Return (X, Y) of the center of cell containing provided text 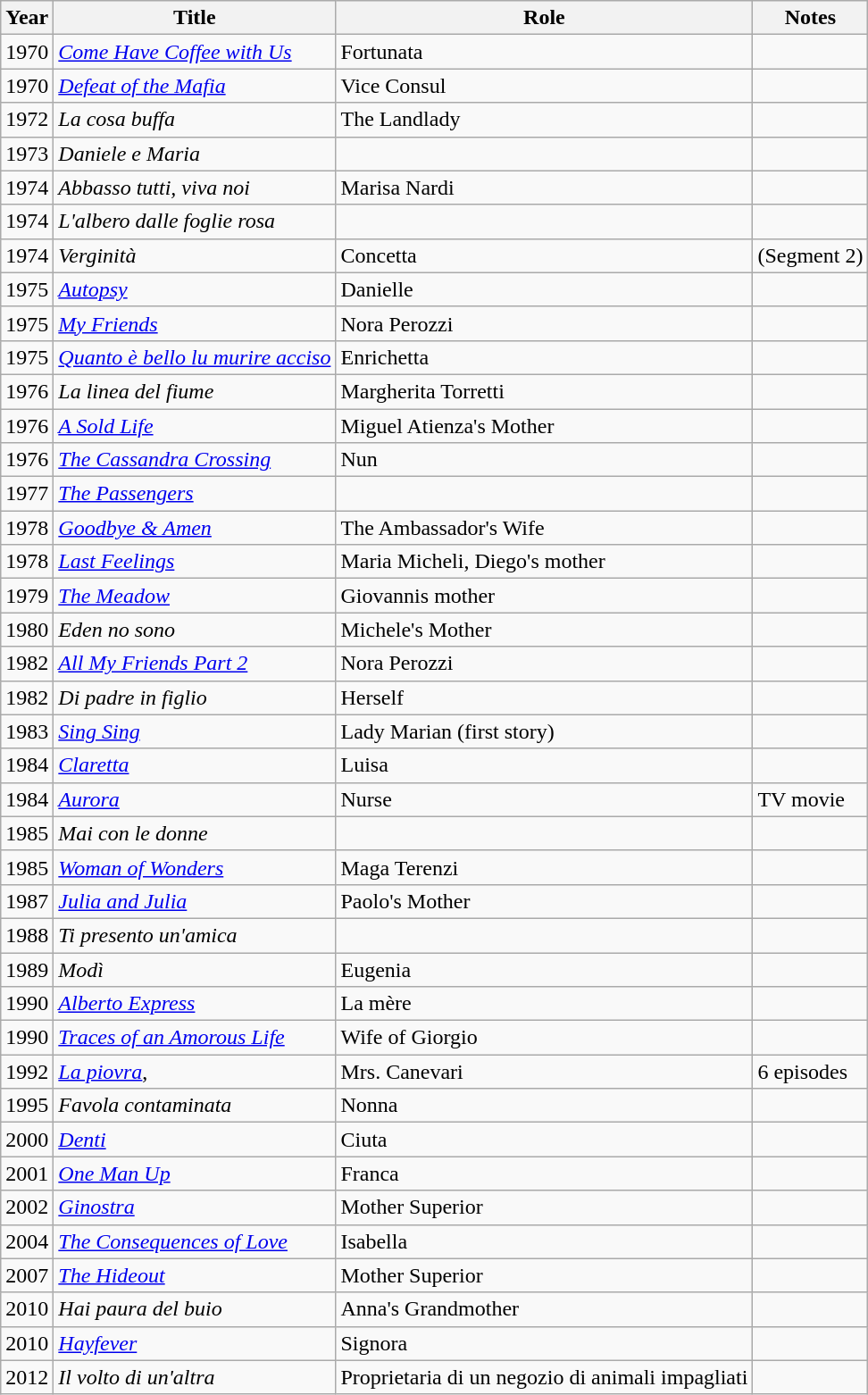
One Man Up (195, 1174)
Concetta (545, 255)
L'albero dalle foglie rosa (195, 221)
Enrichetta (545, 357)
La piovra, (195, 1072)
Alberto Express (195, 1004)
Wife of Giorgio (545, 1038)
Franca (545, 1174)
Ciuta (545, 1140)
Mai con le donne (195, 833)
Ginostra (195, 1207)
Woman of Wonders (195, 867)
Favola contaminata (195, 1106)
A Sold Life (195, 426)
Nurse (545, 799)
My Friends (195, 323)
Aurora (195, 799)
Last Feelings (195, 562)
Eden no sono (195, 630)
6 episodes (811, 1072)
1977 (27, 494)
Nonna (545, 1106)
The Meadow (195, 596)
Signora (545, 1343)
1980 (27, 630)
La linea del fiume (195, 391)
Sing Sing (195, 731)
1989 (27, 969)
Margherita Torretti (545, 391)
Anna's Grandmother (545, 1309)
2000 (27, 1140)
2002 (27, 1207)
2001 (27, 1174)
1988 (27, 935)
1973 (27, 154)
Come Have Coffee with Us (195, 52)
Vice Consul (545, 86)
Denti (195, 1140)
Abbasso tutti, viva noi (195, 188)
Herself (545, 697)
Verginità (195, 255)
Fortunata (545, 52)
Di padre in figlio (195, 697)
The Cassandra Crossing (195, 460)
2007 (27, 1275)
Mrs. Canevari (545, 1072)
1995 (27, 1106)
Maga Terenzi (545, 867)
La cosa buffa (195, 120)
Il volto di un'altra (195, 1377)
Traces of an Amorous Life (195, 1038)
Claretta (195, 765)
The Ambassador's Wife (545, 528)
2004 (27, 1241)
Nun (545, 460)
Year (27, 18)
La mère (545, 1004)
Miguel Atienza's Mother (545, 426)
Title (195, 18)
Hai paura del buio (195, 1309)
The Landlady (545, 120)
1979 (27, 596)
The Passengers (195, 494)
1972 (27, 120)
TV movie (811, 799)
Lady Marian (first story) (545, 731)
Defeat of the Mafia (195, 86)
The Consequences of Love (195, 1241)
Danielle (545, 289)
Giovannis mother (545, 596)
Notes (811, 18)
Isabella (545, 1241)
Marisa Nardi (545, 188)
1987 (27, 901)
Quanto è bello lu murire acciso (195, 357)
1992 (27, 1072)
Autopsy (195, 289)
Ti presento un'amica (195, 935)
Julia and Julia (195, 901)
Hayfever (195, 1343)
All My Friends Part 2 (195, 664)
2012 (27, 1377)
Proprietaria di un negozio di animali impagliati (545, 1377)
Modì (195, 969)
Goodbye & Amen (195, 528)
(Segment 2) (811, 255)
Luisa (545, 765)
The Hideout (195, 1275)
Role (545, 18)
Eugenia (545, 969)
Paolo's Mother (545, 901)
Michele's Mother (545, 630)
1983 (27, 731)
Daniele e Maria (195, 154)
Maria Micheli, Diego's mother (545, 562)
